Identify which cell holds the provided text, then report its [x, y] central coordinate. 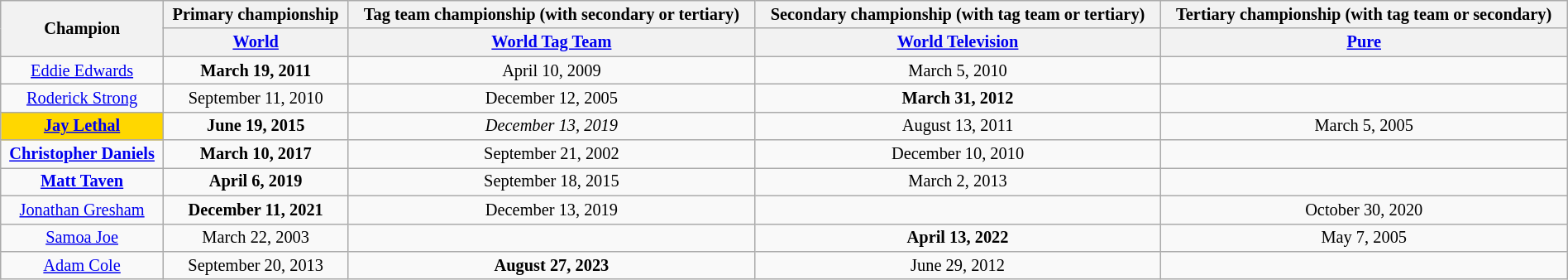
April 6, 2019 [256, 181]
Secondary championship (with tag team or tertiary) [958, 14]
Tertiary championship (with tag team or secondary) [1364, 14]
March 5, 2010 [958, 70]
May 7, 2005 [1364, 238]
Matt Taven [83, 181]
March 19, 2011 [256, 70]
Tag team championship (with secondary or tertiary) [552, 14]
World Television [958, 42]
Samoa Joe [83, 238]
June 19, 2015 [256, 126]
September 18, 2015 [552, 181]
World [256, 42]
August 13, 2011 [958, 126]
March 22, 2003 [256, 238]
Christopher Daniels [83, 154]
September 11, 2010 [256, 98]
September 20, 2013 [256, 265]
March 5, 2005 [1364, 126]
October 30, 2020 [1364, 210]
Pure [1364, 42]
March 31, 2012 [958, 98]
December 11, 2021 [256, 210]
June 29, 2012 [958, 265]
Adam Cole [83, 265]
March 2, 2013 [958, 181]
April 13, 2022 [958, 238]
September 21, 2002 [552, 154]
Eddie Edwards [83, 70]
Champion [83, 28]
April 10, 2009 [552, 70]
March 10, 2017 [256, 154]
Jay Lethal [83, 126]
Roderick Strong [83, 98]
World Tag Team [552, 42]
August 27, 2023 [552, 265]
Primary championship [256, 14]
Jonathan Gresham [83, 210]
December 10, 2010 [958, 154]
December 12, 2005 [552, 98]
